Return [x, y] of the center of cell containing provided text 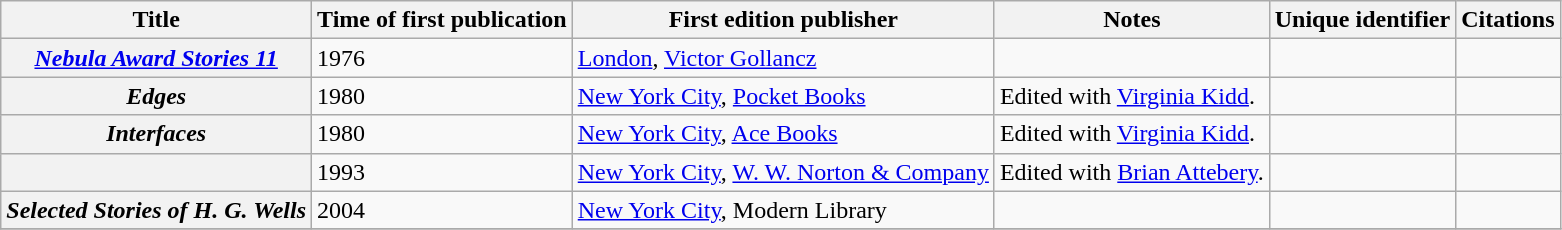
Edited with Brian Attebery. [1132, 172]
Interfaces [156, 134]
1993 [442, 172]
Unique identifier [1362, 20]
New York City, Modern Library [783, 210]
New York City, Ace Books [783, 134]
Title [156, 20]
First edition publisher [783, 20]
New York City, Pocket Books [783, 96]
2004 [442, 210]
Time of first publication [442, 20]
London, Victor Gollancz [783, 58]
Edges [156, 96]
1976 [442, 58]
Notes [1132, 20]
Nebula Award Stories 11 [156, 58]
New York City, W. W. Norton & Company [783, 172]
Citations [1508, 20]
Selected Stories of H. G. Wells [156, 210]
